Capture the cell that displays the provided text and extract its (X, Y) central coordinate. 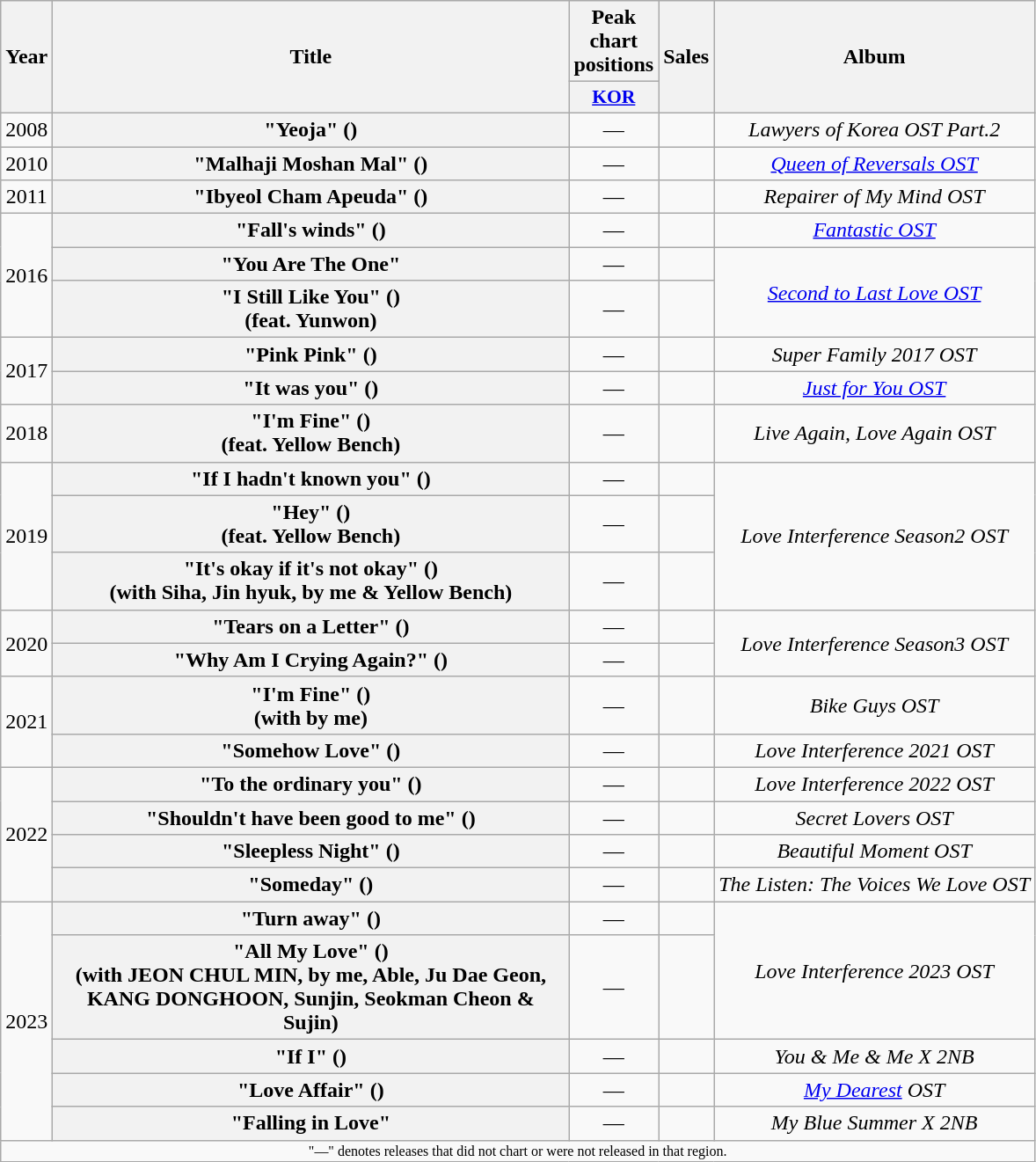
2017 (26, 371)
"Someday" () (311, 885)
Love Interference Season3 OST (874, 643)
Album (874, 57)
Second to Last Love OST (874, 292)
You & Me & Me X 2NB (874, 1056)
Love Interference 2023 OST (874, 971)
"Love Affair" () (311, 1090)
"Hey" () (feat. Yellow Bench) (311, 524)
"Sleepless Night" () (311, 851)
Title (311, 57)
"Malhaji Moshan Mal" () (311, 163)
Beautiful Moment OST (874, 851)
Super Family 2017 OST (874, 354)
Secret Lovers OST (874, 817)
"If I" () (311, 1056)
2010 (26, 163)
"I Still Like You" () (feat. Yunwon) (311, 310)
Love Interference 2022 OST (874, 784)
Peak chart positions (614, 41)
Bike Guys OST (874, 705)
"It's okay if it's not okay" () (with Siha, Jin hyuk, by me & Yellow Bench) (311, 581)
"It was you" () (311, 388)
"Yeoja" () (311, 129)
2023 (26, 1020)
Just for You OST (874, 388)
"Shouldn't have been good to me" () (311, 817)
KOR (614, 98)
"If I hadn't known you" () (311, 479)
"Why Am I Crying Again?" () (311, 660)
"Turn away" () (311, 918)
Live Again, Love Again OST (874, 433)
"Pink Pink" () (311, 354)
Year (26, 57)
2019 (26, 536)
Fantastic OST (874, 230)
2021 (26, 721)
2022 (26, 834)
Love Interference Season2 OST (874, 536)
"I'm Fine" () (with by me) (311, 705)
Repairer of My Mind OST (874, 197)
"Somehow Love" () (311, 750)
Sales (686, 57)
My Blue Summer X 2NB (874, 1123)
Love Interference 2021 OST (874, 750)
"Ibyeol Cham Apeuda" () (311, 197)
"To the ordinary you" () (311, 784)
"Fall's winds" () (311, 230)
2011 (26, 197)
"All My Love" () (with JEON CHUL MIN, by me, Able, Ju Dae Geon, KANG DONGHOON, Sunjin, Seokman Cheon & Sujin) (311, 987)
Lawyers of Korea OST Part.2 (874, 129)
2008 (26, 129)
"Tears on a Letter" () (311, 626)
"Falling in Love" (311, 1123)
My Dearest OST (874, 1090)
2020 (26, 643)
2018 (26, 433)
"You Are The One" (311, 264)
The Listen: The Voices We Love OST (874, 885)
"I'm Fine" () (feat. Yellow Bench) (311, 433)
Queen of Reversals OST (874, 163)
2016 (26, 276)
"—" denotes releases that did not chart or were not released in that region. (518, 1151)
